Identify which cell holds the provided text, then report its [X, Y] central coordinate. 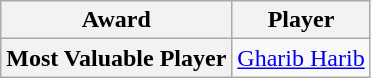
Player [301, 20]
Gharib Harib [301, 58]
Most Valuable Player [116, 58]
Award [116, 20]
